Provide the [X, Y] coordinate of the cell's center where the given text is located.  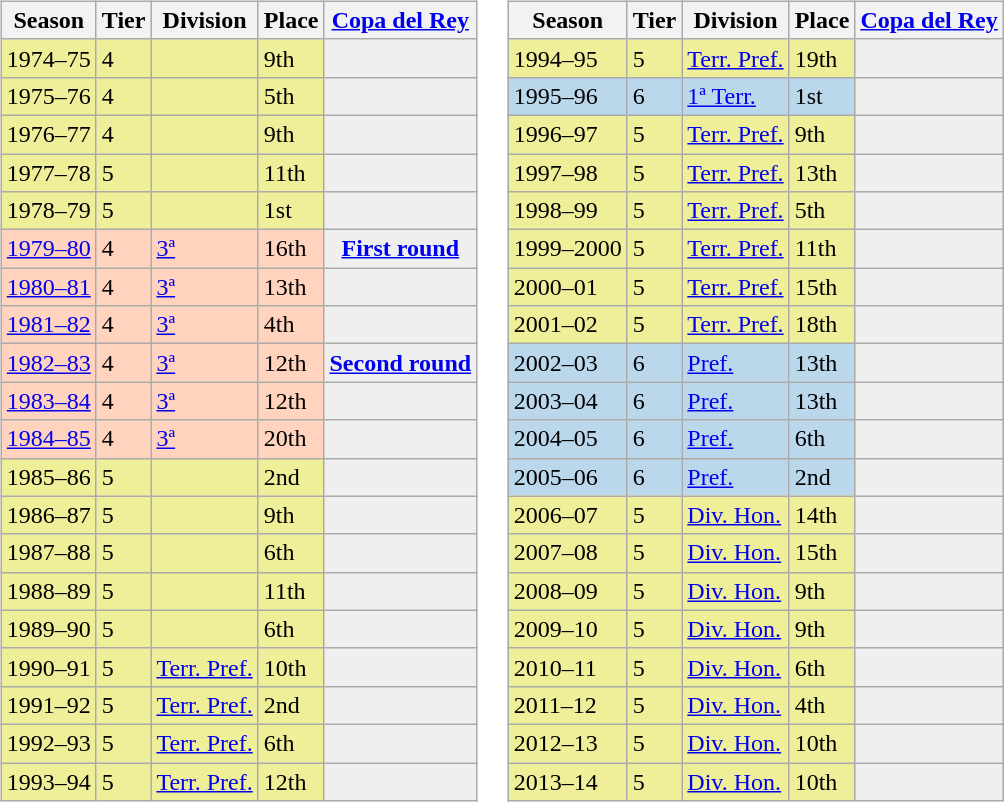
1983–84 [48, 401]
Second round [400, 363]
1981–82 [48, 325]
2003–04 [568, 401]
2007–08 [568, 553]
1995–96 [568, 96]
16th [291, 249]
1982–83 [48, 363]
2001–02 [568, 325]
1976–77 [48, 134]
1994–95 [568, 58]
2002–03 [568, 363]
1999–2000 [568, 249]
1998–99 [568, 211]
1977–78 [48, 173]
1984–85 [48, 439]
20th [291, 439]
2005–06 [568, 477]
1979–80 [48, 249]
2010–11 [568, 667]
1993–94 [48, 781]
2009–10 [568, 629]
18th [822, 325]
1990–91 [48, 667]
1974–75 [48, 58]
2006–07 [568, 515]
1980–81 [48, 287]
1985–86 [48, 477]
1996–97 [568, 134]
2000–01 [568, 287]
1987–88 [48, 553]
1978–79 [48, 211]
1997–98 [568, 173]
2008–09 [568, 591]
1989–90 [48, 629]
14th [822, 515]
1991–92 [48, 705]
2013–14 [568, 781]
1988–89 [48, 591]
1975–76 [48, 96]
1992–93 [48, 743]
1ª Terr. [736, 96]
19th [822, 58]
1986–87 [48, 515]
2004–05 [568, 439]
First round [400, 249]
2011–12 [568, 705]
2012–13 [568, 743]
